Locate the cell with the specified text and output its (X, Y) center coordinate. 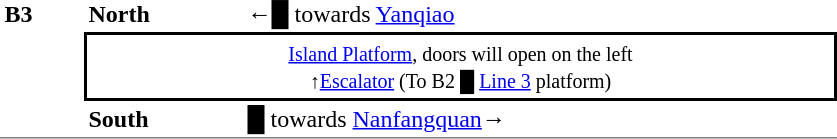
South (164, 120)
█ towards Nanfangquan→ (540, 120)
Island Platform, doors will open on the left↑Escalator (To B2 █ Line 3 platform) (460, 66)
